Search for the cell housing the specified text and yield its (x, y) center coordinate. 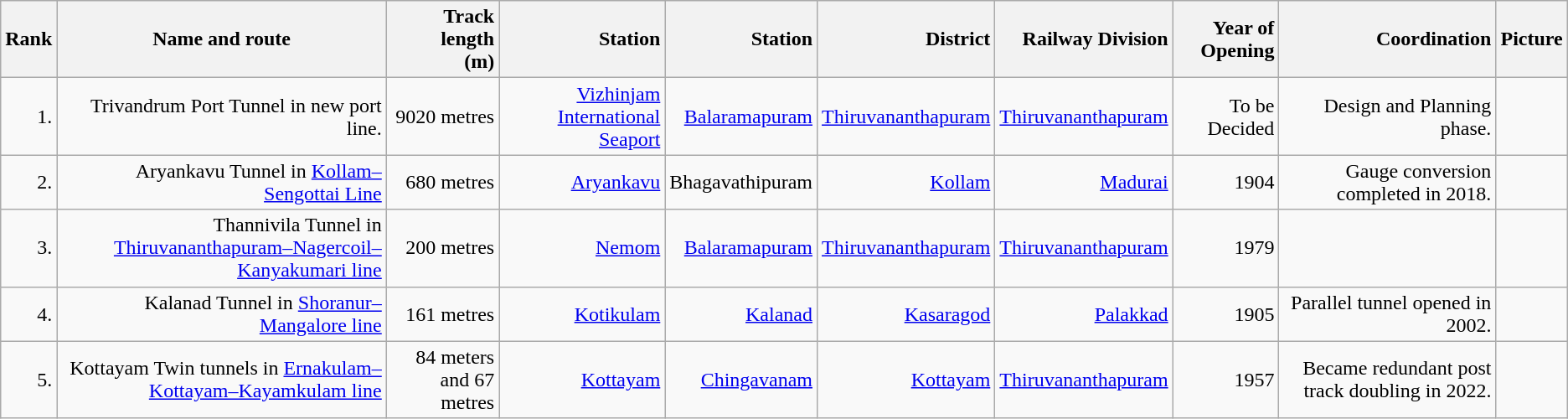
680 metres (442, 183)
Kalanad Tunnel in Shoranur–Mangalore line (221, 313)
84 meters and 67 metres (442, 380)
Kasaragod (906, 313)
Parallel tunnel opened in 2002. (1387, 313)
200 metres (442, 248)
Trivandrum Port Tunnel in new port line. (221, 116)
Chingavanam (741, 380)
Thannivila Tunnel in Thiruvananthapuram–Nagercoil–Kanyakumari line (221, 248)
Track length(m) (442, 39)
Kollam (906, 183)
Gauge conversion completed in 2018. (1387, 183)
Railway Division (1084, 39)
Picture (1531, 39)
1957 (1226, 380)
Became redundant post track doubling in 2022. (1387, 380)
Kottayam Twin tunnels in Ernakulam–Kottayam–Kayamkulam line (221, 380)
1904 (1226, 183)
161 metres (442, 313)
Year of Opening (1226, 39)
Rank (28, 39)
Design and Planning phase. (1387, 116)
Vizhinjam International Seaport (582, 116)
To be Decided (1226, 116)
Kotikulam (582, 313)
Palakkad (1084, 313)
Bhagavathipuram (741, 183)
District (906, 39)
Nemom (582, 248)
Kalanad (741, 313)
Coordination (1387, 39)
1. (28, 116)
Aryankavu Tunnel in Kollam–Sengottai Line (221, 183)
Madurai (1084, 183)
4. (28, 313)
3. (28, 248)
Aryankavu (582, 183)
Name and route (221, 39)
5. (28, 380)
1905 (1226, 313)
1979 (1226, 248)
9020 metres (442, 116)
2. (28, 183)
